Output the [X, Y] coordinate of the center of the cell containing the given text.  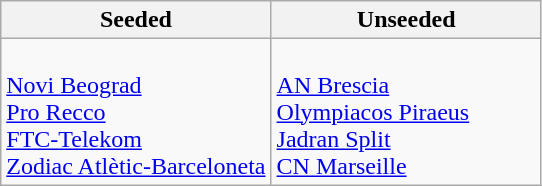
Novi Beograd Pro Recco FTC-Telekom Zodiac Atlètic-Barceloneta [136, 112]
Unseeded [406, 20]
Seeded [136, 20]
AN Brescia Olympiacos Piraeus Jadran Split CN Marseille [406, 112]
